From the cell containing the given text, extract its center point as [x, y] coordinate. 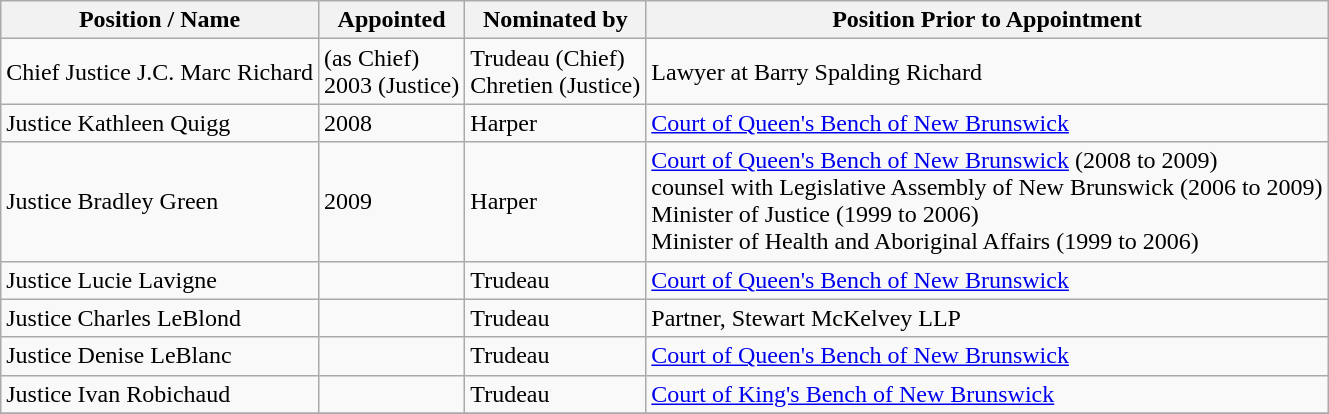
Court of King's Bench of New Brunswick [987, 394]
Position / Name [160, 20]
2009 [391, 202]
Lawyer at Barry Spalding Richard [987, 72]
Justice Lucie Lavigne [160, 280]
Trudeau (Chief) Chretien (Justice) [556, 72]
Justice Ivan Robichaud [160, 394]
2008 [391, 123]
Justice Bradley Green [160, 202]
Chief Justice J.C. Marc Richard [160, 72]
Position Prior to Appointment [987, 20]
Justice Kathleen Quigg [160, 123]
(as Chief) 2003 (Justice) [391, 72]
Justice Charles LeBlond [160, 318]
Nominated by [556, 20]
Justice Denise LeBlanc [160, 356]
Appointed [391, 20]
Partner, Stewart McKelvey LLP [987, 318]
